Output the (X, Y) coordinate of the center of the cell containing the given text.  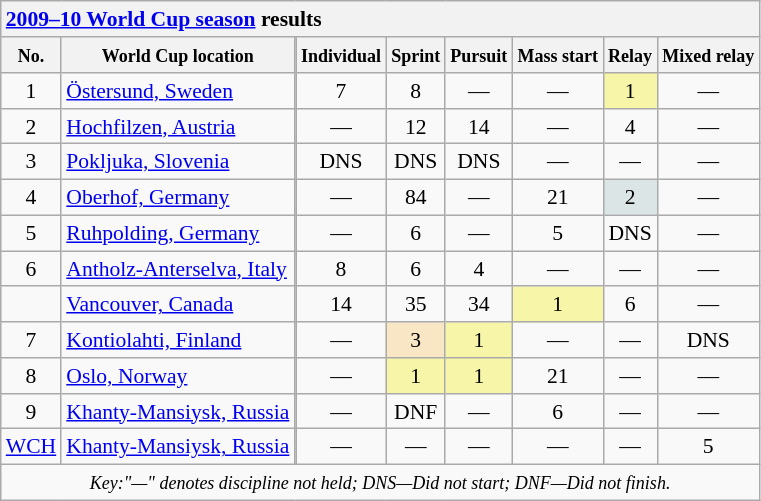
9 (31, 411)
Oberhof, Germany (178, 197)
Kontiolahti, Finland (178, 340)
Antholz-Anterselva, Italy (178, 269)
12 (416, 126)
Key:"—" denotes discipline not held; DNS—Did not start; DNF—Did not finish. (380, 482)
Pokljuka, Slovenia (178, 162)
Pursuit (478, 55)
2009–10 World Cup season results (380, 19)
Östersund, Sweden (178, 91)
Oslo, Norway (178, 376)
Hochfilzen, Austria (178, 126)
84 (416, 197)
Vancouver, Canada (178, 304)
DNF (416, 411)
Mixed relay (708, 55)
Sprint (416, 55)
34 (478, 304)
Individual (341, 55)
Relay (630, 55)
35 (416, 304)
No. (31, 55)
Ruhpolding, Germany (178, 233)
WCH (31, 447)
World Cup location (178, 55)
Mass start (558, 55)
